Return [x, y] of the center of cell containing provided text 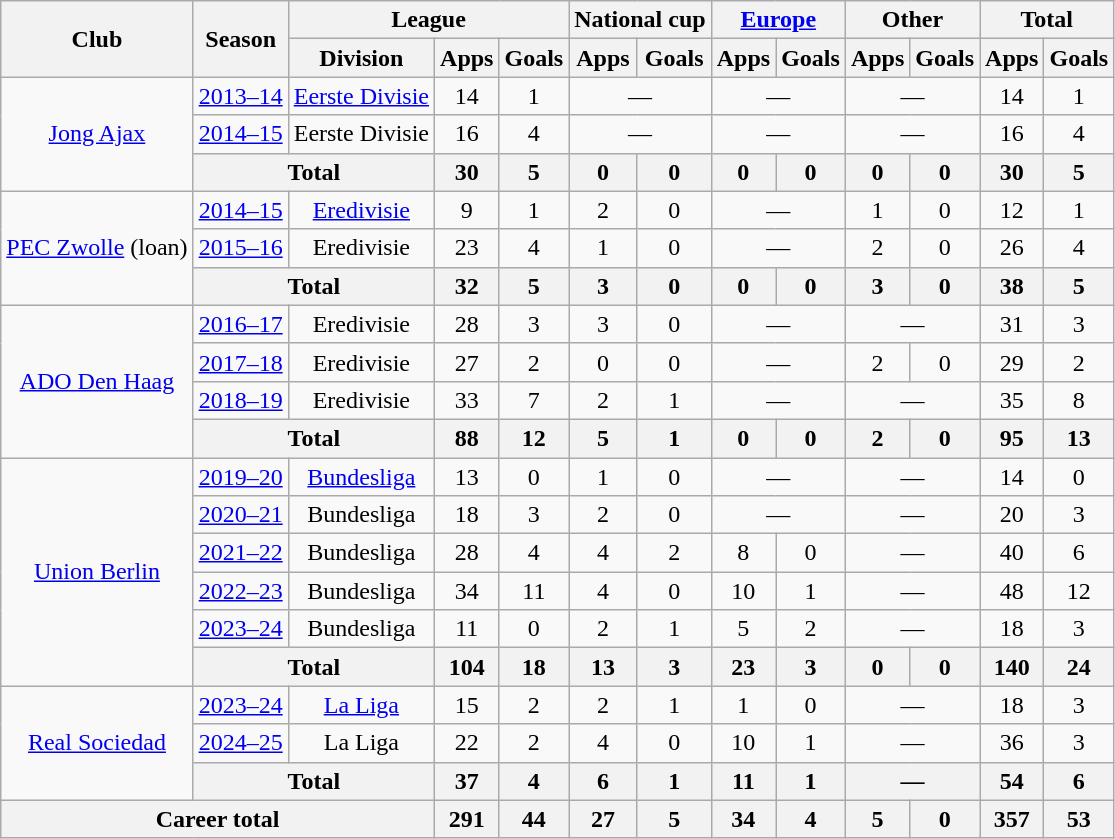
Club [97, 39]
Union Berlin [97, 572]
2022–23 [240, 591]
Season [240, 39]
7 [534, 400]
95 [1012, 438]
Other [912, 20]
Europe [778, 20]
37 [467, 781]
357 [1012, 819]
2017–18 [240, 362]
2019–20 [240, 477]
National cup [640, 20]
31 [1012, 324]
104 [467, 667]
32 [467, 286]
2013–14 [240, 96]
44 [534, 819]
26 [1012, 248]
Jong Ajax [97, 134]
2020–21 [240, 515]
291 [467, 819]
2015–16 [240, 248]
29 [1012, 362]
53 [1079, 819]
88 [467, 438]
PEC Zwolle (loan) [97, 248]
2016–17 [240, 324]
Career total [218, 819]
22 [467, 743]
40 [1012, 553]
League [428, 20]
ADO Den Haag [97, 381]
140 [1012, 667]
2018–19 [240, 400]
54 [1012, 781]
48 [1012, 591]
9 [467, 210]
20 [1012, 515]
24 [1079, 667]
2021–22 [240, 553]
2024–25 [240, 743]
35 [1012, 400]
Real Sociedad [97, 743]
Division [361, 58]
33 [467, 400]
38 [1012, 286]
36 [1012, 743]
15 [467, 705]
